Find where the given text appears and provide that cell's center as [X, Y] coordinate. 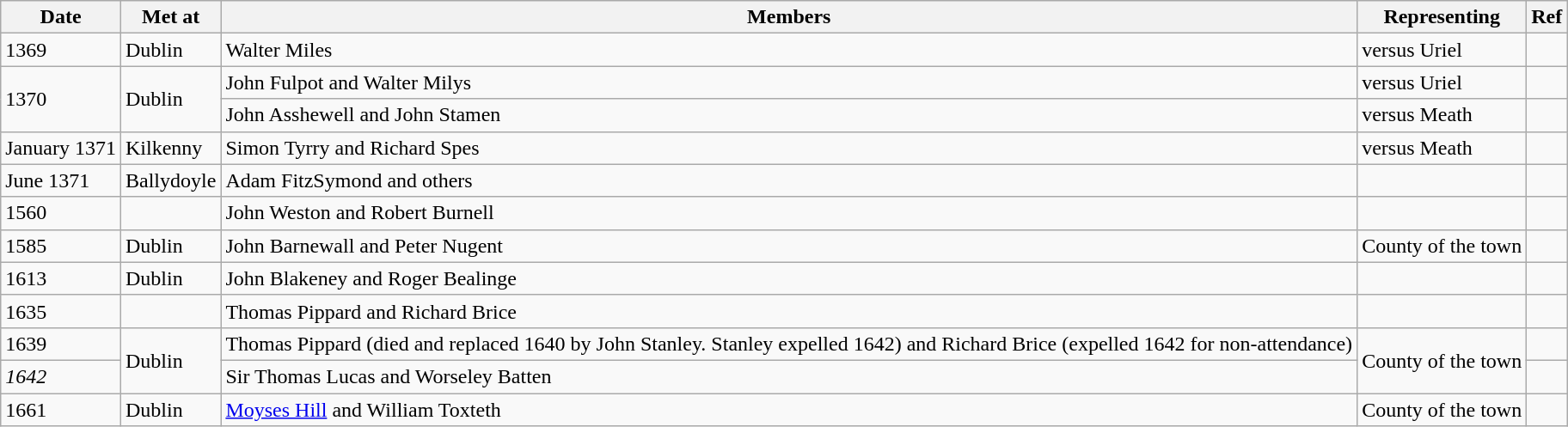
Thomas Pippard (died and replaced 1640 by John Stanley. Stanley expelled 1642) and Richard Brice (expelled 1642 for non-attendance) [789, 344]
John Asshewell and John Stamen [789, 115]
Date [61, 17]
Ref [1547, 17]
John Barnewall and Peter Nugent [789, 246]
Thomas Pippard and Richard Brice [789, 311]
Walter Miles [789, 50]
1560 [61, 213]
1642 [61, 376]
1661 [61, 410]
1613 [61, 278]
Adam FitzSymond and others [789, 180]
1635 [61, 311]
John Fulpot and Walter Milys [789, 82]
Moyses Hill and William Toxteth [789, 410]
Kilkenny [170, 148]
January 1371 [61, 148]
Sir Thomas Lucas and Worseley Batten [789, 376]
Met at [170, 17]
Simon Tyrry and Richard Spes [789, 148]
1370 [61, 99]
1639 [61, 344]
John Weston and Robert Burnell [789, 213]
Representing [1442, 17]
Ballydoyle [170, 180]
1585 [61, 246]
June 1371 [61, 180]
1369 [61, 50]
Members [789, 17]
John Blakeney and Roger Bealinge [789, 278]
